Search for the cell housing the specified text and yield its [x, y] center coordinate. 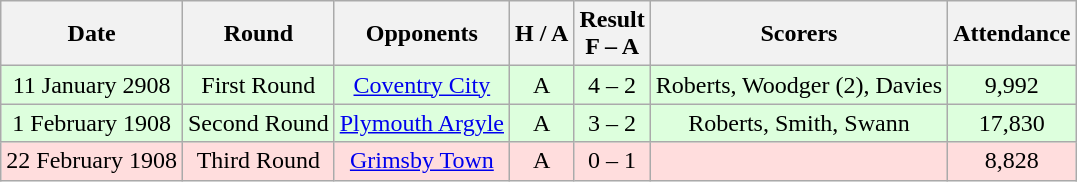
8,828 [1012, 161]
0 – 1 [612, 161]
Date [92, 34]
H / A [542, 34]
Third Round [258, 161]
Grimsby Town [422, 161]
ResultF – A [612, 34]
3 – 2 [612, 123]
11 January 2908 [92, 85]
Opponents [422, 34]
1 February 1908 [92, 123]
Scorers [798, 34]
Coventry City [422, 85]
17,830 [1012, 123]
Attendance [1012, 34]
Second Round [258, 123]
Plymouth Argyle [422, 123]
Roberts, Smith, Swann [798, 123]
Round [258, 34]
First Round [258, 85]
4 – 2 [612, 85]
Roberts, Woodger (2), Davies [798, 85]
9,992 [1012, 85]
22 February 1908 [92, 161]
